Return the (X, Y) coordinate for the center point of the cell that contains the specified text.  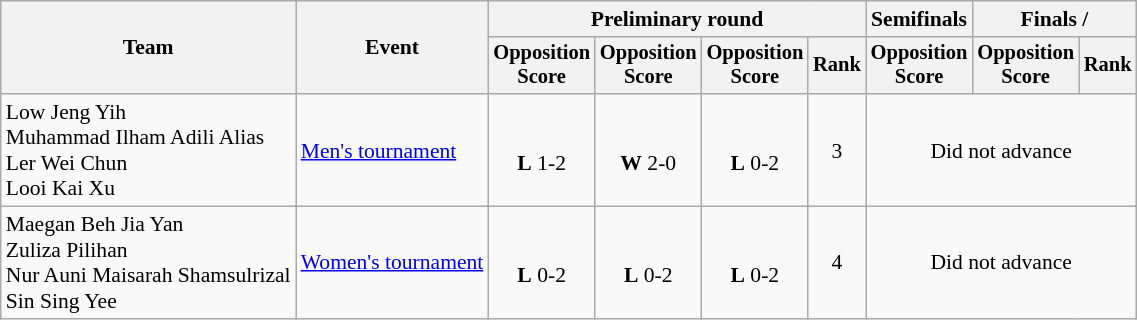
Men's tournament (392, 150)
Event (392, 48)
Maegan Beh Jia YanZuliza PilihanNur Auni Maisarah ShamsulrizalSin Sing Yee (148, 263)
Semifinals (920, 19)
3 (837, 150)
Finals / (1054, 19)
Preliminary round (676, 19)
W 2-0 (648, 150)
4 (837, 263)
Low Jeng YihMuhammad Ilham Adili AliasLer Wei ChunLooi Kai Xu (148, 150)
L 1-2 (542, 150)
Women's tournament (392, 263)
Team (148, 48)
